Find where the given text appears and provide that cell's center as (X, Y) coordinate. 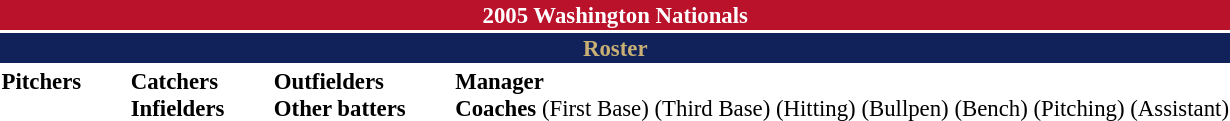
2005 Washington Nationals (615, 15)
Roster (615, 48)
